Identify which cell holds the provided text, then report its [x, y] central coordinate. 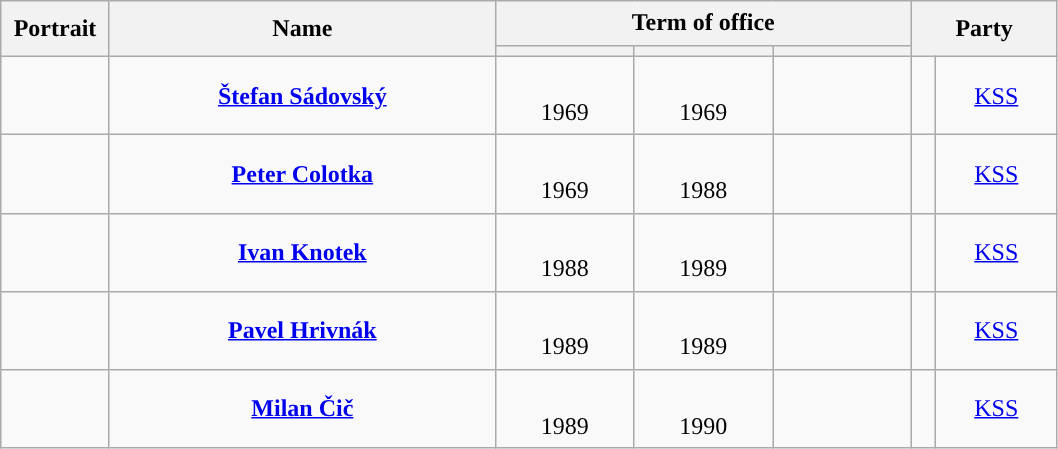
Milan Čič [302, 409]
Term of office [703, 24]
Ivan Knotek [302, 252]
Party [984, 29]
Portrait [56, 29]
Pavel Hrivnák [302, 330]
Peter Colotka [302, 174]
Name [302, 29]
Štefan Sádovský [302, 95]
1990 [704, 409]
